For the text-containing cell, return its midpoint in (X, Y) coordinate format. 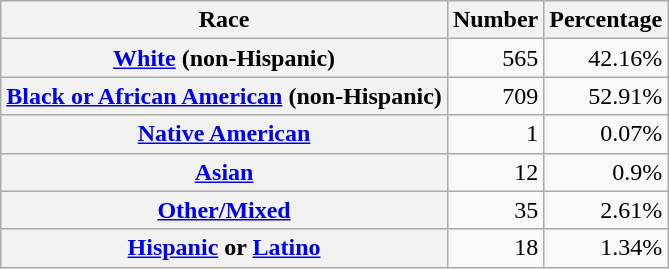
12 (495, 172)
Other/Mixed (224, 210)
2.61% (606, 210)
Number (495, 20)
18 (495, 248)
42.16% (606, 58)
565 (495, 58)
Hispanic or Latino (224, 248)
1 (495, 134)
White (non-Hispanic) (224, 58)
Asian (224, 172)
52.91% (606, 96)
Black or African American (non-Hispanic) (224, 96)
0.9% (606, 172)
35 (495, 210)
709 (495, 96)
Native American (224, 134)
Percentage (606, 20)
1.34% (606, 248)
0.07% (606, 134)
Race (224, 20)
